Output the [x, y] coordinate of the center of the cell containing the given text.  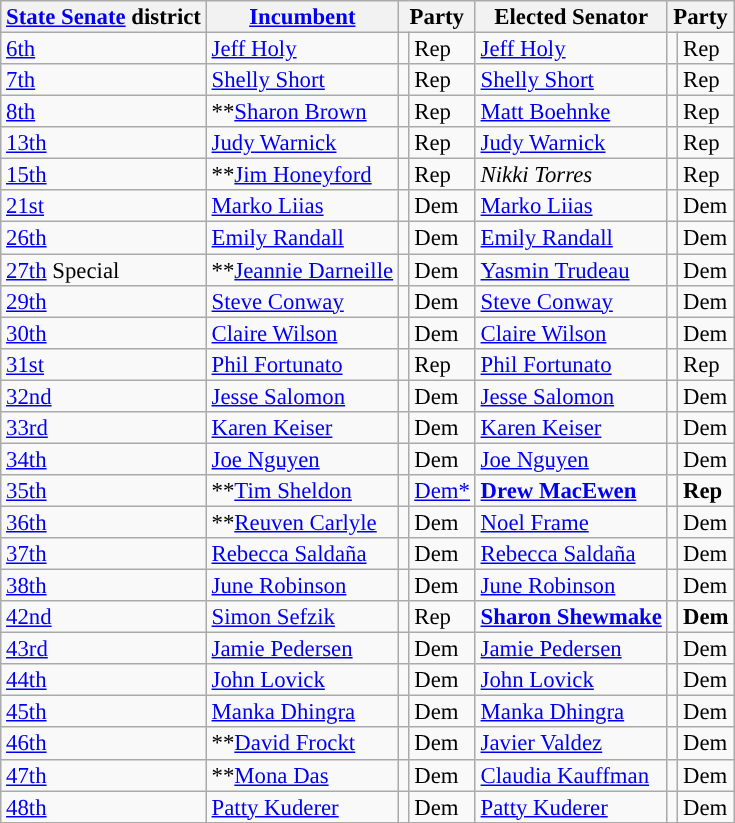
46th [104, 744]
6th [104, 49]
Claudia Kauffman [571, 775]
Incumbent [302, 17]
Matt Boehnke [571, 112]
31st [104, 364]
30th [104, 333]
State Senate district [104, 17]
**Reuven Carlyle [302, 522]
**Tim Sheldon [302, 491]
42nd [104, 617]
13th [104, 143]
21st [104, 206]
29th [104, 301]
47th [104, 775]
Nikki Torres [571, 175]
Noel Frame [571, 522]
37th [104, 554]
35th [104, 491]
36th [104, 522]
38th [104, 586]
26th [104, 238]
Javier Valdez [571, 744]
Simon Sefzik [302, 617]
Elected Senator [571, 17]
48th [104, 807]
15th [104, 175]
**Mona Das [302, 775]
33rd [104, 428]
7th [104, 80]
**Sharon Brown [302, 112]
**David Frockt [302, 744]
**Jeannie Darneille [302, 270]
45th [104, 712]
**Jim Honeyford [302, 175]
Sharon Shewmake [571, 617]
44th [104, 680]
Drew MacEwen [571, 491]
8th [104, 112]
Yasmin Trudeau [571, 270]
34th [104, 459]
27th Special [104, 270]
32nd [104, 396]
Dem* [442, 491]
43rd [104, 649]
